Provide the [X, Y] coordinate of the cell's center where the given text is located.  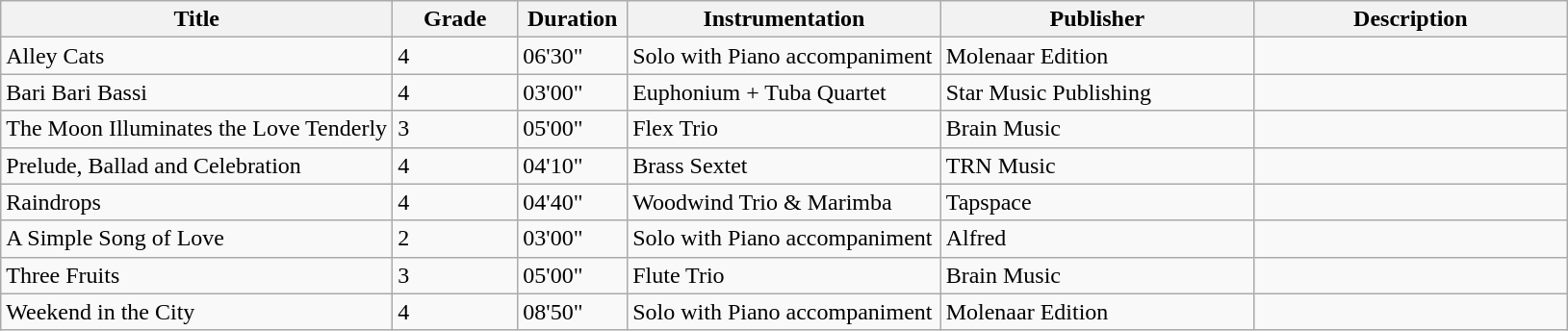
Publisher [1097, 19]
Flex Trio [784, 129]
Woodwind Trio & Marimba [784, 202]
Grade [455, 19]
04'10" [573, 165]
Alley Cats [196, 56]
08'50" [573, 312]
2 [455, 239]
04'40" [573, 202]
06'30" [573, 56]
Star Music Publishing [1097, 92]
Tapspace [1097, 202]
TRN Music [1097, 165]
Euphonium + Tuba Quartet [784, 92]
Bari Bari Bassi [196, 92]
Raindrops [196, 202]
Flute Trio [784, 275]
Weekend in the City [196, 312]
Alfred [1097, 239]
The Moon Illuminates the Love Tenderly [196, 129]
Instrumentation [784, 19]
Description [1411, 19]
Three Fruits [196, 275]
Brass Sextet [784, 165]
A Simple Song of Love [196, 239]
Title [196, 19]
Duration [573, 19]
Prelude, Ballad and Celebration [196, 165]
